Pinpoint the cell where the given text exists, returning its (x, y) midpoint coordinate. 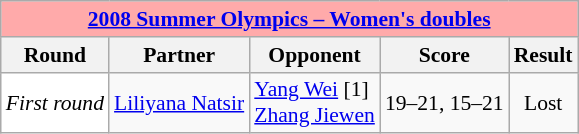
Result (544, 55)
Lost (544, 102)
Yang Wei [1] Zhang Jiewen (314, 102)
2008 Summer Olympics – Women's doubles (290, 19)
First round (55, 102)
19–21, 15–21 (444, 102)
Liliyana Natsir (179, 102)
Score (444, 55)
Round (55, 55)
Opponent (314, 55)
Partner (179, 55)
